Determine the (X, Y) coordinate at the center of the cell enclosing the given text.  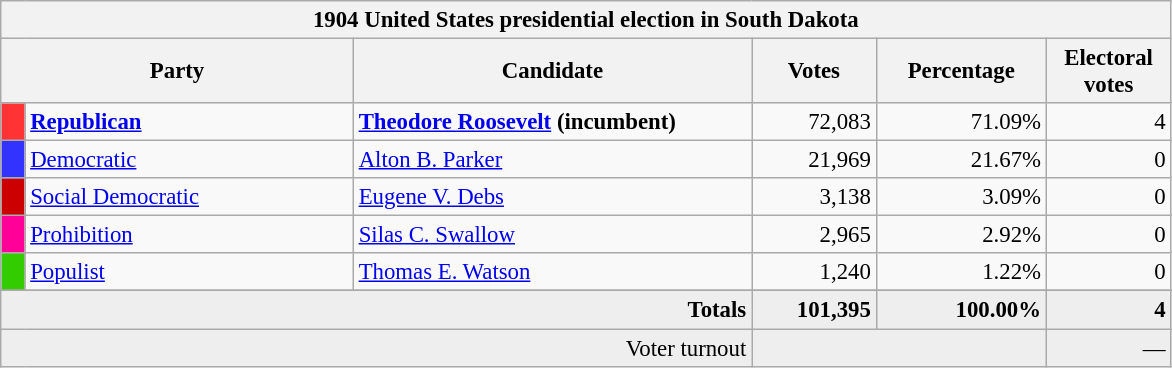
Silas C. Swallow (552, 235)
Theodore Roosevelt (incumbent) (552, 122)
71.09% (961, 122)
100.00% (961, 310)
1,240 (814, 273)
Eugene V. Debs (552, 197)
Voter turnout (376, 348)
Party (178, 72)
3,138 (814, 197)
Votes (814, 72)
1.22% (961, 273)
Republican (189, 122)
Populist (189, 273)
Electoral votes (1108, 72)
2.92% (961, 235)
Democratic (189, 160)
— (1108, 348)
Prohibition (189, 235)
Thomas E. Watson (552, 273)
2,965 (814, 235)
Percentage (961, 72)
Totals (376, 310)
3.09% (961, 197)
1904 United States presidential election in South Dakota (586, 20)
21.67% (961, 160)
72,083 (814, 122)
101,395 (814, 310)
Candidate (552, 72)
Social Democratic (189, 197)
Alton B. Parker (552, 160)
21,969 (814, 160)
